Output the [x, y] coordinate of the center of the cell containing the given text.  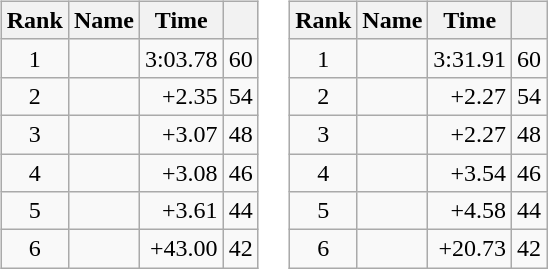
+43.00 [181, 249]
+3.07 [181, 134]
+3.61 [181, 211]
3:31.91 [470, 58]
+4.58 [470, 211]
3:03.78 [181, 58]
+3.08 [181, 173]
+20.73 [470, 249]
+3.54 [470, 173]
+2.35 [181, 96]
